For the text-containing cell, return its midpoint in (X, Y) coordinate format. 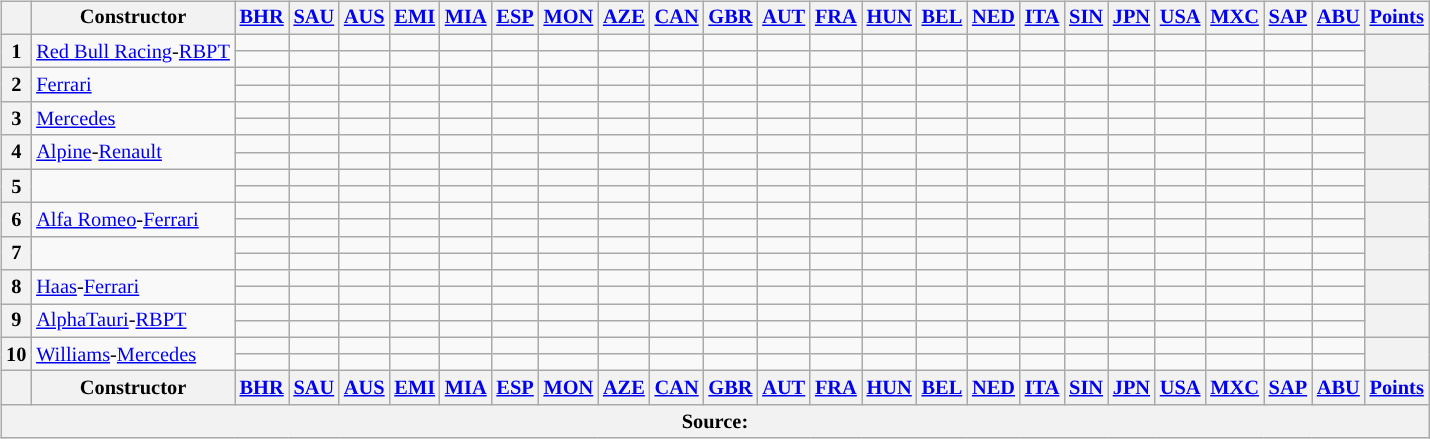
Williams-Mercedes (132, 354)
7 (16, 253)
Alfa Romeo-Ferrari (132, 220)
Haas-Ferrari (132, 287)
4 (16, 152)
Alpine-Renault (132, 152)
3 (16, 119)
1 (16, 51)
8 (16, 287)
5 (16, 186)
Mercedes (132, 119)
2 (16, 85)
Ferrari (132, 85)
9 (16, 321)
10 (16, 354)
6 (16, 220)
Source: (714, 422)
AlphaTauri-RBPT (132, 321)
Red Bull Racing-RBPT (132, 51)
